Determine the [x, y] coordinate at the center of the cell enclosing the given text.  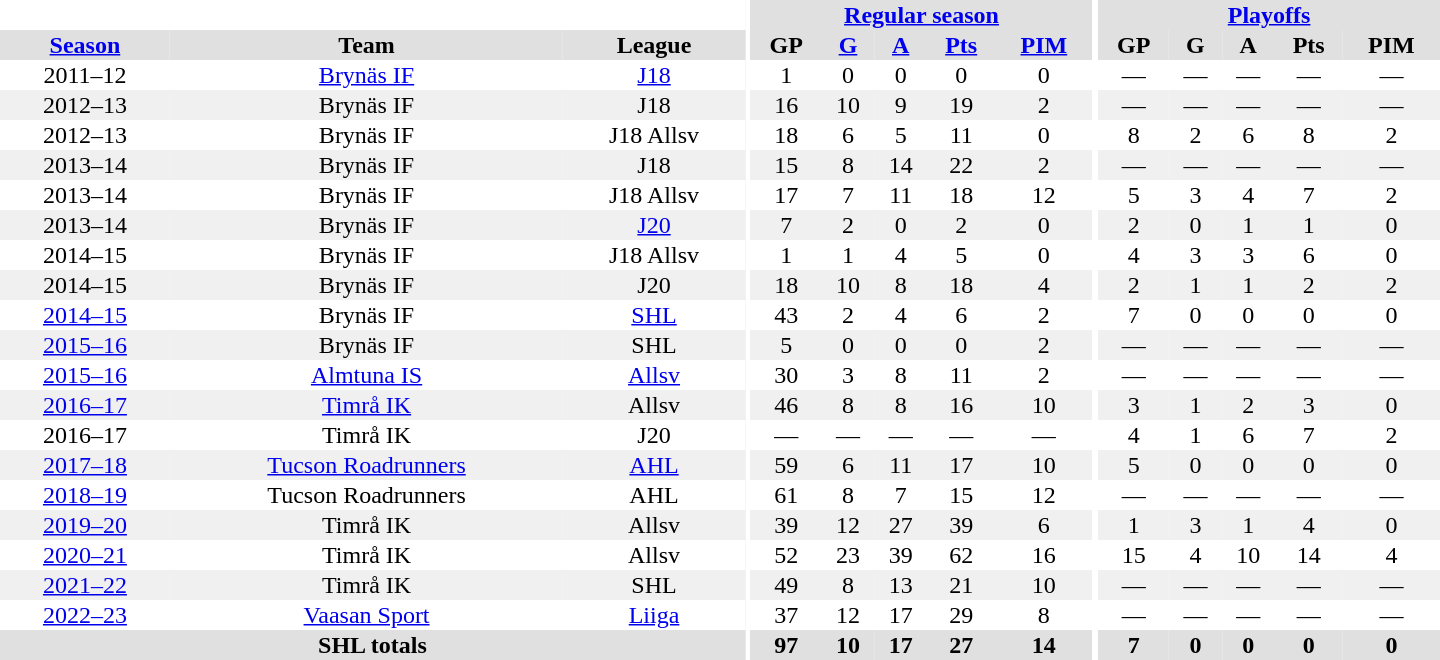
League [654, 45]
2018–19 [85, 495]
Team [366, 45]
Almtuna IS [366, 375]
97 [786, 645]
Vaasan Sport [366, 615]
13 [900, 585]
37 [786, 615]
29 [961, 615]
59 [786, 465]
2017–18 [85, 465]
Liiga [654, 615]
30 [786, 375]
52 [786, 555]
21 [961, 585]
9 [900, 105]
46 [786, 405]
2020–21 [85, 555]
49 [786, 585]
43 [786, 315]
23 [848, 555]
61 [786, 495]
2021–22 [85, 585]
19 [961, 105]
22 [961, 165]
2019–20 [85, 525]
2011–12 [85, 75]
2022–23 [85, 615]
62 [961, 555]
Season [85, 45]
Regular season [922, 15]
SHL totals [372, 645]
Playoffs [1269, 15]
